From the cell containing the given text, extract its center point as [X, Y] coordinate. 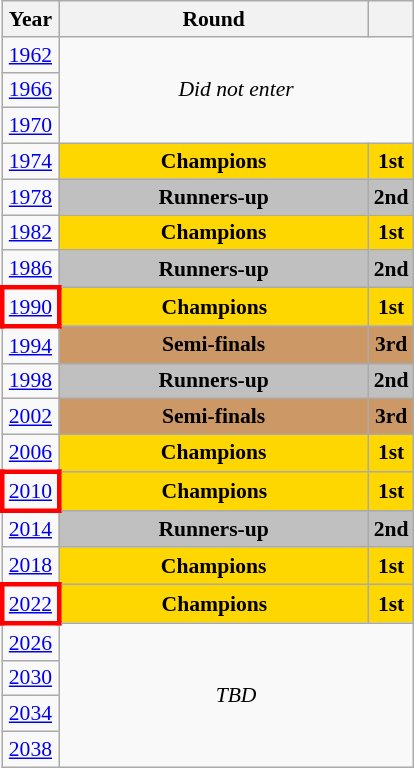
2006 [30, 454]
TBD [236, 695]
Did not enter [236, 90]
1962 [30, 55]
2018 [30, 566]
2038 [30, 750]
1966 [30, 90]
1994 [30, 344]
2026 [30, 642]
1986 [30, 270]
2030 [30, 678]
Year [30, 19]
1990 [30, 308]
1974 [30, 162]
Round [214, 19]
2014 [30, 528]
1970 [30, 126]
1998 [30, 381]
1982 [30, 233]
1978 [30, 197]
2034 [30, 714]
2010 [30, 492]
2002 [30, 417]
2022 [30, 604]
